Search for the cell housing the specified text and yield its [X, Y] center coordinate. 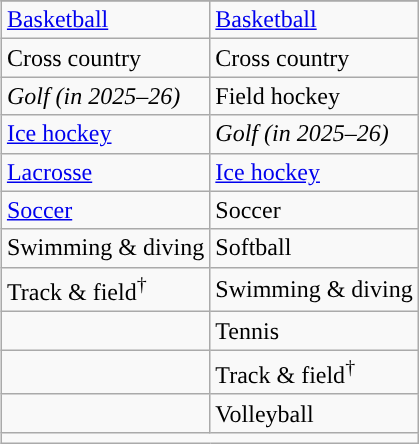
Lacrosse [105, 172]
Tennis [314, 331]
Field hockey [314, 96]
Softball [314, 248]
Volleyball [314, 413]
